Provide the [x, y] coordinate of the cell's center where the given text is located.  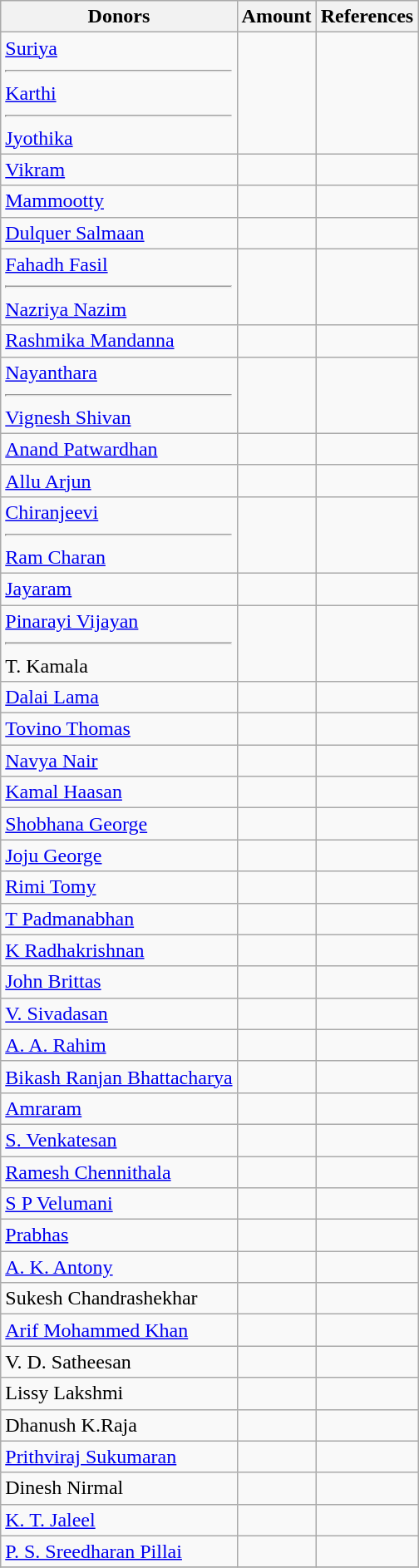
Shobhana George [119, 824]
S. Venkatesan [119, 1140]
K Radhakrishnan [119, 950]
Dhanush K.Raja [119, 1425]
Sukesh Chandrashekhar [119, 1299]
V. D. Satheesan [119, 1362]
Dinesh Nirmal [119, 1488]
Vikram [119, 170]
SuriyaKarthiJyothika [119, 93]
Prithviraj Sukumaran [119, 1457]
Dulquer Salmaan [119, 233]
Kamal Haasan [119, 792]
Arif Mohammed Khan [119, 1330]
Joju George [119, 855]
A. K. Antony [119, 1267]
NayantharaVignesh Shivan [119, 395]
Prabhas [119, 1235]
Ramesh Chennithala [119, 1171]
Navya Nair [119, 761]
Amount [276, 17]
K. T. Jaleel [119, 1520]
Amraram [119, 1108]
Anand Patwardhan [119, 449]
Rimi Tomy [119, 887]
Lissy Lakshmi [119, 1393]
Allu Arjun [119, 481]
References [367, 17]
Donors [119, 17]
Rashmika Mandanna [119, 341]
V. Sivadasan [119, 1013]
T Padmanabhan [119, 919]
Dalai Lama [119, 698]
Mammootty [119, 201]
John Brittas [119, 982]
P. S. Sreedharan Pillai [119, 1551]
Pinarayi VijayanT. Kamala [119, 643]
Tovino Thomas [119, 729]
Fahadh Fasil Nazriya Nazim [119, 287]
Jayaram [119, 589]
S P Velumani [119, 1204]
ChiranjeeviRam Charan [119, 535]
Bikash Ranjan Bhattacharya [119, 1077]
A. A. Rahim [119, 1045]
